Identify which cell holds the provided text, then report its [x, y] central coordinate. 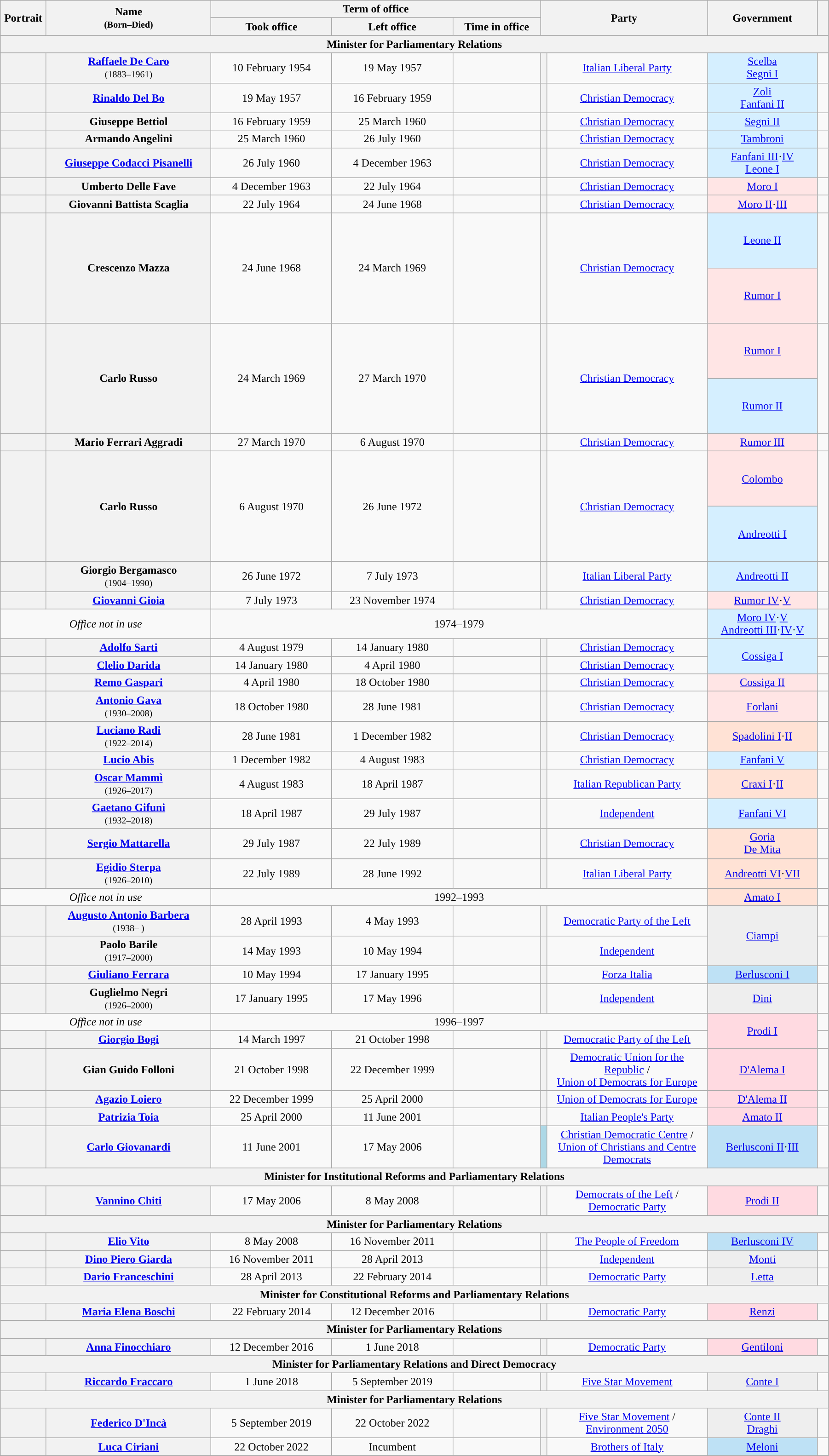
4 August 1979 [271, 648]
Giorgio Bergamasco(1904–1990) [128, 576]
Egidio Sterpa(1926–2010) [128, 873]
Moro I [763, 186]
Amato I [763, 897]
Dino Piero Giarda [128, 1259]
Leone II [763, 240]
Letta [763, 1277]
Cossiga II [763, 683]
Rumor IV·V [763, 600]
Spadolini I·II [763, 736]
Luca Ciriani [128, 1447]
14 May 1993 [271, 950]
Ciampi [763, 936]
Giuseppe Codacci Pisanelli [128, 163]
Minister for Parliamentary Relations and Direct Democracy [414, 1364]
Moro IV·VAndreotti III·IV·V [763, 624]
Rumor III [763, 442]
Minister for Institutional Reforms and Parliamentary Relations [414, 1177]
1996–1997 [459, 1022]
Gentiloni [763, 1347]
Party [624, 18]
Left office [392, 27]
Clelio Darida [128, 665]
Sergio Mattarella [128, 844]
Italian Republican Party [627, 784]
Segni II [763, 121]
Berlusconi IV [763, 1242]
1974–1979 [459, 624]
Patrizia Toia [128, 1117]
Augusto Antonio Barbera(1938– ) [128, 921]
Monti [763, 1259]
10 February 1954 [271, 68]
Forlani [763, 707]
Andreotti II [763, 576]
Raffaele De Caro(1883–1961) [128, 68]
Armando Angelini [128, 139]
Lucio Abis [128, 760]
Incumbent [392, 1447]
Vannino Chiti [128, 1201]
Minister for Constitutional Reforms and Parliamentary Relations [414, 1294]
Brothers of Italy [627, 1447]
Antonio Gava(1930–2008) [128, 707]
Government [763, 18]
ZoliFanfani II [763, 98]
The People of Freedom [627, 1242]
Fanfani III·IVLeone I [763, 163]
Berlusconi I [763, 974]
Luciano Radi(1922–2014) [128, 736]
Giorgio Bogi [128, 1040]
Giovanni Gioia [128, 600]
Dario Franceschini [128, 1277]
Five Star Movement /Environment 2050 [627, 1423]
Gian Guido Folloni [128, 1070]
Anna Finocchiaro [128, 1347]
Agazio Loiero [128, 1099]
Term of office [376, 9]
Democrats of the Left /Democratic Party [627, 1201]
Prodi I [763, 1031]
Portrait [23, 18]
ScelbaSegni I [763, 68]
Dini [763, 998]
Fanfani VI [763, 813]
Fanfani V [763, 760]
Name(Born–Died) [128, 18]
Berlusconi II·III [763, 1147]
28 April 1993 [271, 921]
Rumor II [763, 406]
Conte IIDraghi [763, 1423]
Christian Democratic Centre /Union of Christians and Centre Democrats [627, 1147]
Oscar Mammì(1926–2017) [128, 784]
Craxi I·II [763, 784]
Union of Democrats for Europe [627, 1099]
Federico D'Incà [128, 1423]
Cossiga I [763, 656]
Gaetano Gifuni(1932–2018) [128, 813]
Amato II [763, 1117]
Remo Gaspari [128, 683]
4 May 1993 [392, 921]
Forza Italia [627, 974]
Giuseppe Bettiol [128, 121]
1992–1993 [459, 897]
Conte I [763, 1382]
Umberto Delle Fave [128, 186]
Rinaldo Del Bo [128, 98]
Took office [271, 27]
Andreotti VI·VII [763, 873]
28 June 1992 [392, 873]
Guglielmo Negri(1926–2000) [128, 998]
Carlo Giovanardi [128, 1147]
Prodi II [763, 1201]
Paolo Barile(1917–2000) [128, 950]
Giuliano Ferrara [128, 974]
Riccardo Fraccaro [128, 1382]
Democratic Union for the Republic /Union of Democrats for Europe [627, 1070]
Time in office [497, 27]
D'Alema I [763, 1070]
Andreotti I [763, 534]
Adolfo Sarti [128, 648]
Renzi [763, 1312]
14 March 1997 [271, 1040]
Colombo [763, 478]
Giovanni Battista Scaglia [128, 204]
23 November 1974 [392, 600]
GoriaDe Mita [763, 844]
17 May 1996 [392, 998]
Crescenzo Mazza [128, 268]
Five Star Movement [627, 1382]
Tambroni [763, 139]
Meloni [763, 1447]
Italian People's Party [627, 1117]
Elio Vito [128, 1242]
Maria Elena Boschi [128, 1312]
Moro II·III [763, 204]
D'Alema II [763, 1099]
Mario Ferrari Aggradi [128, 442]
